Find where the given text appears and provide that cell's center as (x, y) coordinate. 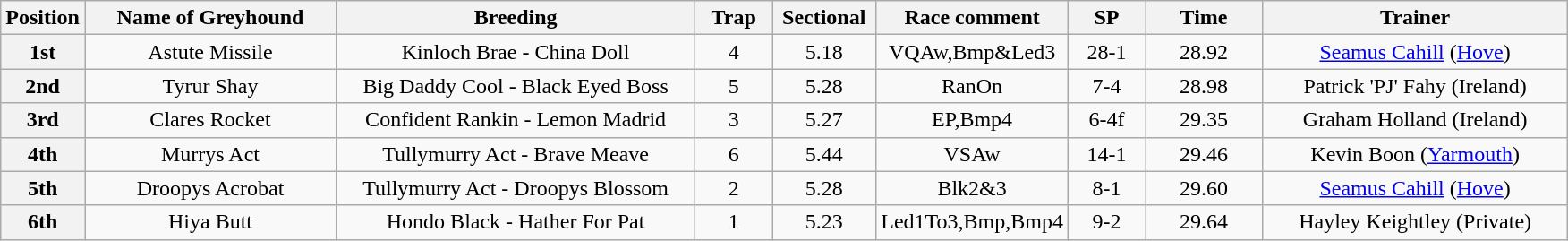
Hayley Keightley (Private) (1416, 222)
Hondo Black - Hather For Pat (516, 222)
29.46 (1205, 154)
9-2 (1106, 222)
28-1 (1106, 52)
Tyrur Shay (209, 86)
Sectional (824, 18)
29.64 (1205, 222)
VSAw (972, 154)
Breeding (516, 18)
14-1 (1106, 154)
Position (43, 18)
Name of Greyhound (209, 18)
Clares Rocket (209, 120)
5th (43, 188)
Kinloch Brae - China Doll (516, 52)
28.98 (1205, 86)
6 (734, 154)
Tullymurry Act - Brave Meave (516, 154)
3rd (43, 120)
Trap (734, 18)
Race comment (972, 18)
1st (43, 52)
1 (734, 222)
Astute Missile (209, 52)
5 (734, 86)
Blk2&3 (972, 188)
Kevin Boon (Yarmouth) (1416, 154)
4th (43, 154)
Tullymurry Act - Droopys Blossom (516, 188)
Confident Rankin - Lemon Madrid (516, 120)
Big Daddy Cool - Black Eyed Boss (516, 86)
7-4 (1106, 86)
6th (43, 222)
6-4f (1106, 120)
8-1 (1106, 188)
SP (1106, 18)
2nd (43, 86)
Led1To3,Bmp,Bmp4 (972, 222)
28.92 (1205, 52)
5.23 (824, 222)
Graham Holland (Ireland) (1416, 120)
Hiya Butt (209, 222)
5.18 (824, 52)
4 (734, 52)
29.60 (1205, 188)
5.27 (824, 120)
Murrys Act (209, 154)
2 (734, 188)
Droopys Acrobat (209, 188)
EP,Bmp4 (972, 120)
Time (1205, 18)
Trainer (1416, 18)
Patrick 'PJ' Fahy (Ireland) (1416, 86)
3 (734, 120)
5.44 (824, 154)
RanOn (972, 86)
29.35 (1205, 120)
VQAw,Bmp&Led3 (972, 52)
